Detect which cell encompasses the target text, then output its (x, y) center coordinate. 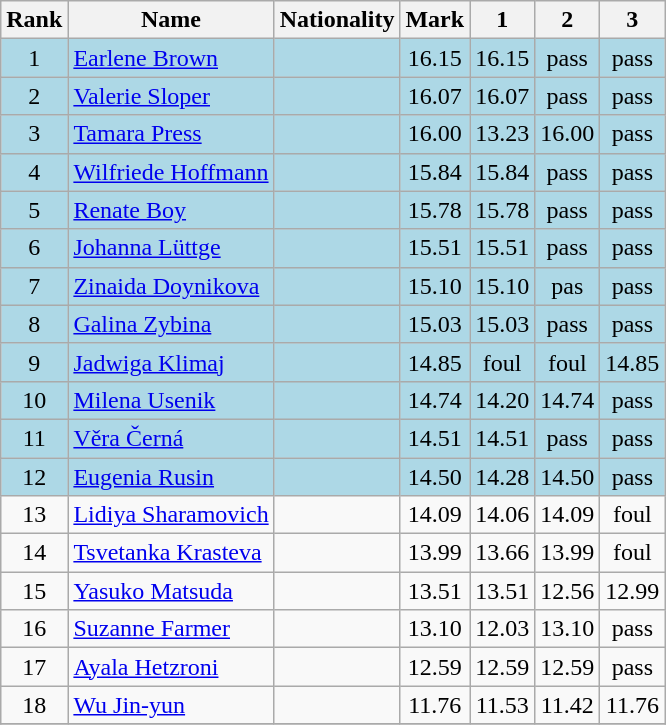
Galina Zybina (171, 324)
13.66 (502, 553)
Ayala Hetzroni (171, 667)
13 (34, 515)
13.23 (502, 134)
4 (34, 172)
11.53 (502, 705)
Suzanne Farmer (171, 629)
Zinaida Doynikova (171, 286)
Milena Usenik (171, 400)
14.20 (502, 400)
Wu Jin-yun (171, 705)
11 (34, 438)
15 (34, 591)
8 (34, 324)
6 (34, 248)
14.06 (502, 515)
Wilfriede Hoffmann (171, 172)
Tsvetanka Krasteva (171, 553)
12.03 (502, 629)
Nationality (337, 20)
17 (34, 667)
7 (34, 286)
Renate Boy (171, 210)
18 (34, 705)
9 (34, 362)
16 (34, 629)
12.56 (568, 591)
Yasuko Matsuda (171, 591)
Valerie Sloper (171, 96)
11.42 (568, 705)
Lidiya Sharamovich (171, 515)
12 (34, 477)
Name (171, 20)
5 (34, 210)
Johanna Lüttge (171, 248)
Eugenia Rusin (171, 477)
Jadwiga Klimaj (171, 362)
Mark (435, 20)
Earlene Brown (171, 58)
pas (568, 286)
Věra Černá (171, 438)
14.28 (502, 477)
10 (34, 400)
Tamara Press (171, 134)
12.99 (632, 591)
Rank (34, 20)
14 (34, 553)
